Find where the given text appears and provide that cell's center as [X, Y] coordinate. 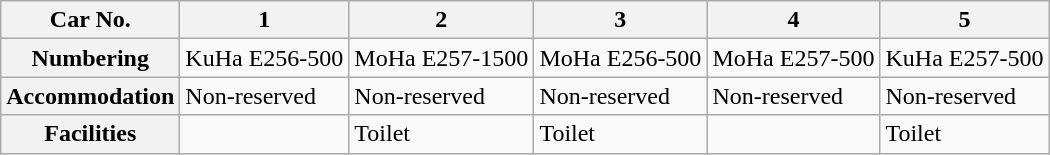
Car No. [90, 20]
KuHa E257-500 [964, 58]
MoHa E257-500 [794, 58]
2 [442, 20]
1 [264, 20]
Facilities [90, 134]
3 [620, 20]
5 [964, 20]
MoHa E257-1500 [442, 58]
4 [794, 20]
KuHa E256-500 [264, 58]
MoHa E256-500 [620, 58]
Numbering [90, 58]
Accommodation [90, 96]
